Determine the [X, Y] coordinate at the center of the cell enclosing the given text.  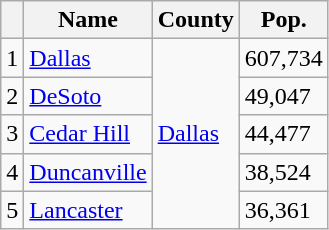
3 [12, 134]
2 [12, 96]
Cedar Hill [88, 134]
36,361 [284, 210]
44,477 [284, 134]
5 [12, 210]
1 [12, 58]
607,734 [284, 58]
49,047 [284, 96]
38,524 [284, 172]
Lancaster [88, 210]
Pop. [284, 20]
County [196, 20]
4 [12, 172]
DeSoto [88, 96]
Duncanville [88, 172]
Name [88, 20]
